Return (x, y) of the center of cell containing provided text 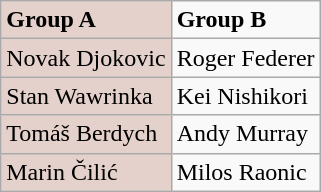
Group A (86, 20)
Tomáš Berdych (86, 134)
Group B (246, 20)
Andy Murray (246, 134)
Novak Djokovic (86, 58)
Kei Nishikori (246, 96)
Milos Raonic (246, 172)
Stan Wawrinka (86, 96)
Marin Čilić (86, 172)
Roger Federer (246, 58)
